Extract the [X, Y] coordinate from the center of the cell holding the provided text.  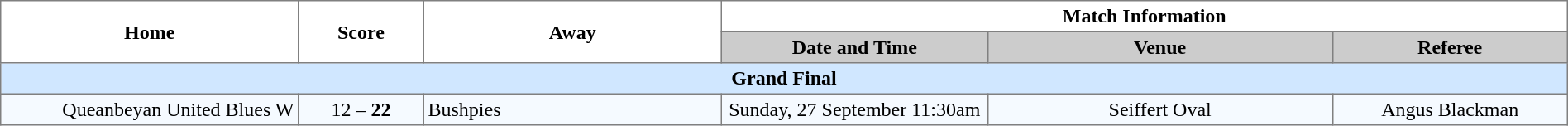
Grand Final [784, 79]
12 – 22 [361, 109]
Seiffert Oval [1159, 109]
Score [361, 31]
Bushpies [572, 109]
Angus Blackman [1450, 109]
Away [572, 31]
Queanbeyan United Blues W [150, 109]
Venue [1159, 47]
Referee [1450, 47]
Sunday, 27 September 11:30am [854, 109]
Home [150, 31]
Date and Time [854, 47]
Match Information [1145, 17]
